From the cell containing the given text, extract its center point as [X, Y] coordinate. 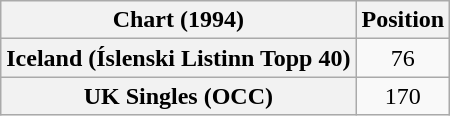
Position [403, 20]
Iceland (Íslenski Listinn Topp 40) [178, 58]
76 [403, 58]
170 [403, 96]
Chart (1994) [178, 20]
UK Singles (OCC) [178, 96]
